Locate the cell with the specified text and output its [X, Y] center coordinate. 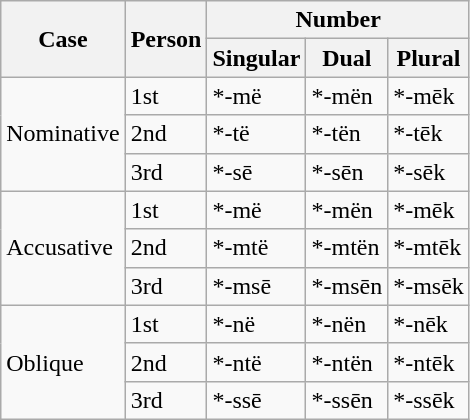
*-msēk [429, 286]
*-sēk [429, 172]
*-në [256, 324]
*-ntë [256, 362]
Person [166, 39]
*-sē [256, 172]
*-tën [347, 134]
*-ntēk [429, 362]
Oblique [63, 362]
Plural [429, 58]
*-msē [256, 286]
Nominative [63, 134]
*-mtën [347, 248]
*-ssē [256, 400]
Accusative [63, 248]
Number [338, 20]
*-ntën [347, 362]
*-mtë [256, 248]
Dual [347, 58]
*-ssēn [347, 400]
*-mtēk [429, 248]
*-të [256, 134]
*-msēn [347, 286]
*-nēk [429, 324]
*-ssēk [429, 400]
*-tēk [429, 134]
Singular [256, 58]
Case [63, 39]
*-nën [347, 324]
*-sēn [347, 172]
